Capture the cell that displays the provided text and extract its (X, Y) central coordinate. 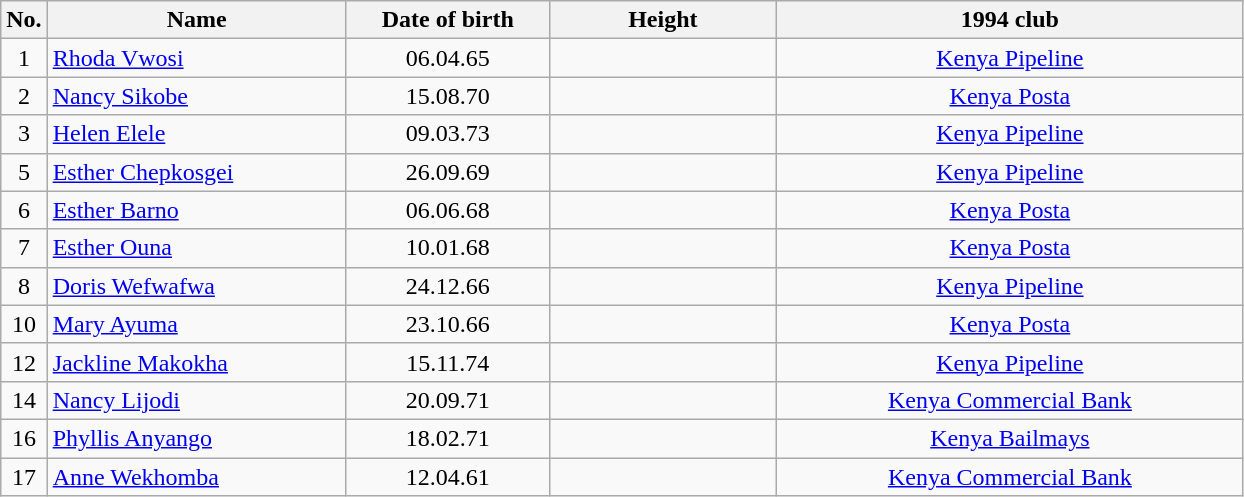
Height (662, 20)
06.04.65 (448, 58)
Anne Wekhomba (196, 477)
20.09.71 (448, 400)
Name (196, 20)
Esther Ouna (196, 248)
18.02.71 (448, 438)
1994 club (1010, 20)
23.10.66 (448, 324)
7 (24, 248)
10.01.68 (448, 248)
26.09.69 (448, 172)
1 (24, 58)
06.06.68 (448, 210)
15.08.70 (448, 96)
09.03.73 (448, 134)
Esther Barno (196, 210)
5 (24, 172)
Helen Elele (196, 134)
15.11.74 (448, 362)
Esther Chepkosgei (196, 172)
17 (24, 477)
Rhoda Vwosi (196, 58)
14 (24, 400)
8 (24, 286)
Phyllis Anyango (196, 438)
24.12.66 (448, 286)
12.04.61 (448, 477)
Kenya Bailmays (1010, 438)
Doris Wefwafwa (196, 286)
3 (24, 134)
Mary Ayuma (196, 324)
Nancy Sikobe (196, 96)
10 (24, 324)
12 (24, 362)
No. (24, 20)
Date of birth (448, 20)
Jackline Makokha (196, 362)
16 (24, 438)
Nancy Lijodi (196, 400)
6 (24, 210)
2 (24, 96)
